Provide the (x, y) coordinate of the cell's center where the given text is located.  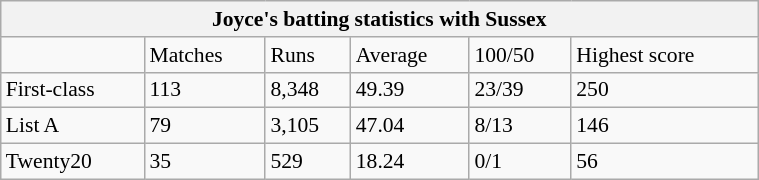
18.24 (410, 161)
0/1 (520, 161)
49.39 (410, 90)
113 (204, 90)
529 (308, 161)
79 (204, 126)
56 (664, 161)
100/50 (520, 54)
35 (204, 161)
First-class (73, 90)
Matches (204, 54)
Runs (308, 54)
250 (664, 90)
47.04 (410, 126)
Joyce's batting statistics with Sussex (380, 19)
List A (73, 126)
3,105 (308, 126)
8,348 (308, 90)
8/13 (520, 126)
146 (664, 126)
23/39 (520, 90)
Highest score (664, 54)
Average (410, 54)
Twenty20 (73, 161)
